Extract the (x, y) coordinate from the center of the cell holding the provided text.  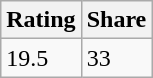
Share (116, 20)
Rating (41, 20)
19.5 (41, 58)
33 (116, 58)
